Detect which cell encompasses the target text, then output its [x, y] center coordinate. 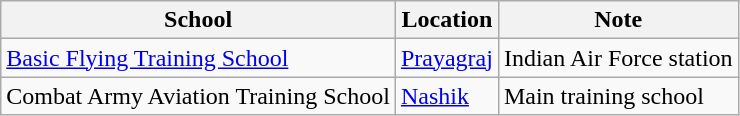
Basic Flying Training School [198, 58]
Indian Air Force station [618, 58]
Note [618, 20]
Location [446, 20]
Nashik [446, 96]
School [198, 20]
Prayagraj [446, 58]
Main training school [618, 96]
Combat Army Aviation Training School [198, 96]
